Pinpoint the cell where the given text exists, returning its (x, y) midpoint coordinate. 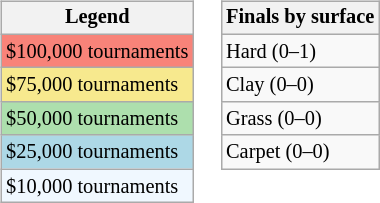
Carpet (0–0) (300, 152)
$100,000 tournaments (97, 51)
Hard (0–1) (300, 51)
$50,000 tournaments (97, 119)
Grass (0–0) (300, 119)
Clay (0–0) (300, 85)
Legend (97, 18)
Finals by surface (300, 18)
$25,000 tournaments (97, 152)
$10,000 tournaments (97, 186)
$75,000 tournaments (97, 85)
